Locate the cell with the specified text and output its [X, Y] center coordinate. 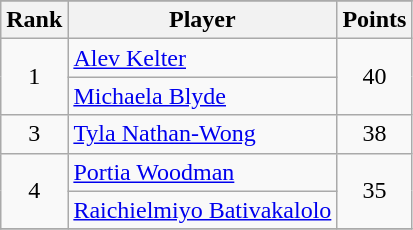
Rank [34, 20]
4 [34, 191]
40 [374, 77]
Michaela Blyde [202, 96]
38 [374, 134]
Player [202, 20]
3 [34, 134]
Points [374, 20]
Tyla Nathan-Wong [202, 134]
35 [374, 191]
Portia Woodman [202, 172]
Raichielmiyo Bativakalolo [202, 210]
1 [34, 77]
Alev Kelter [202, 58]
